Scan for the cell matching the given text and deliver its [x, y] coordinate at center. 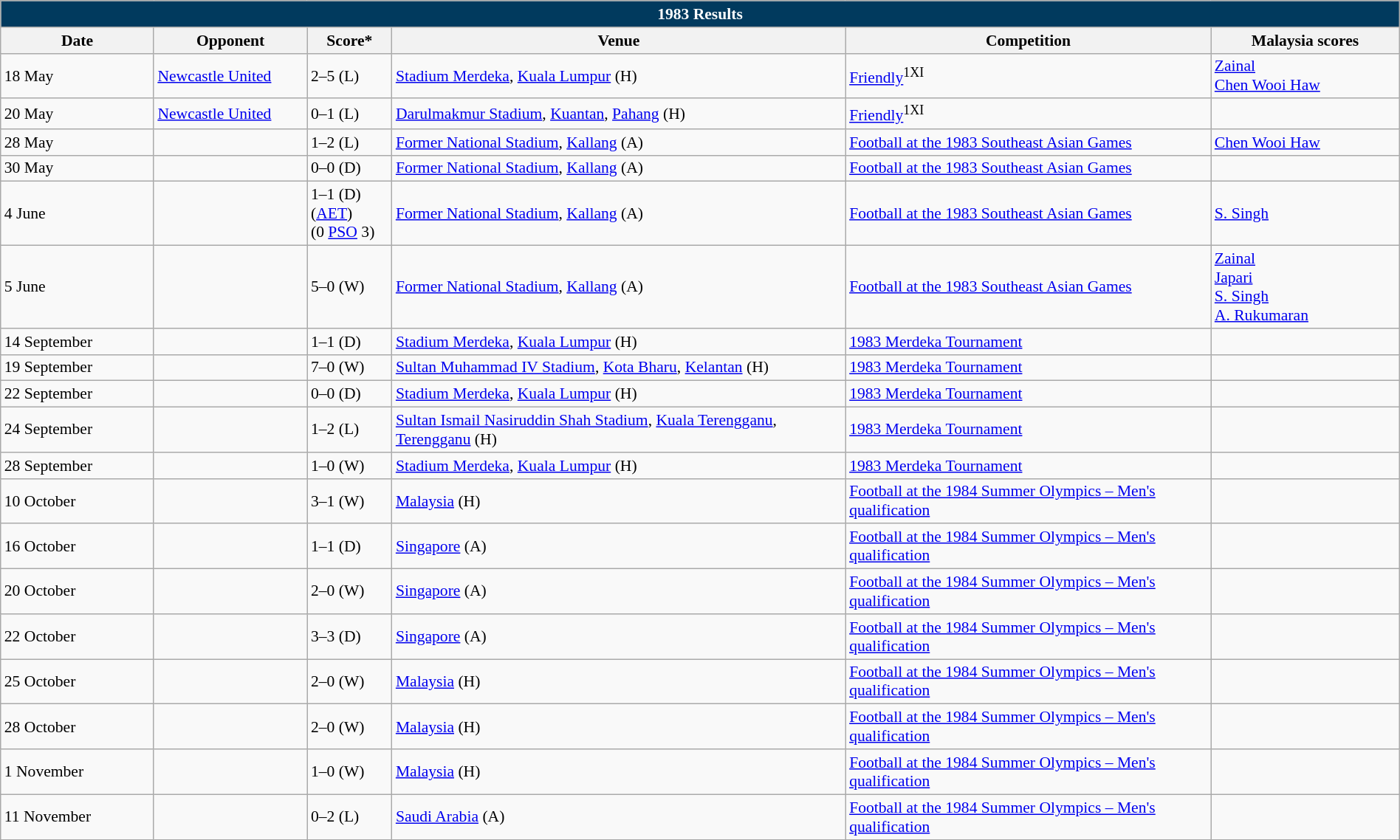
Competition [1028, 41]
5–0 (W) [350, 287]
Sultan Muhammad IV Stadium, Kota Bharu, Kelantan (H) [619, 368]
28 May [78, 142]
1 November [78, 772]
1983 Results [700, 14]
7–0 (W) [350, 368]
1–1 (D) (AET)(0 PSO 3) [350, 214]
14 September [78, 342]
0–1 (L) [350, 114]
0–2 (L) [350, 816]
Chen Wooi Haw [1305, 142]
Date [78, 41]
Malaysia scores [1305, 41]
3–1 (W) [350, 500]
22 September [78, 394]
5 June [78, 287]
28 October [78, 726]
10 October [78, 500]
S. Singh [1305, 214]
20 May [78, 114]
30 May [78, 168]
18 May [78, 75]
3–3 (D) [350, 636]
24 September [78, 430]
Opponent [230, 41]
2–5 (L) [350, 75]
22 October [78, 636]
16 October [78, 546]
19 September [78, 368]
4 June [78, 214]
Venue [619, 41]
28 September [78, 466]
Sultan Ismail Nasiruddin Shah Stadium, Kuala Terengganu, Terengganu (H) [619, 430]
Score* [350, 41]
Darulmakmur Stadium, Kuantan, Pahang (H) [619, 114]
25 October [78, 682]
Zainal Japari S. Singh A. Rukumaran [1305, 287]
11 November [78, 816]
Saudi Arabia (A) [619, 816]
Zainal Chen Wooi Haw [1305, 75]
20 October [78, 592]
